Return [X, Y] of the center of cell containing provided text 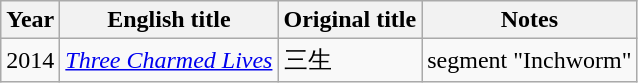
Year [30, 20]
Notes [530, 20]
English title [169, 20]
Original title [350, 20]
三生 [350, 60]
segment "Inchworm" [530, 60]
2014 [30, 60]
Three Charmed Lives [169, 60]
